Identify which cell holds the provided text, then report its (x, y) central coordinate. 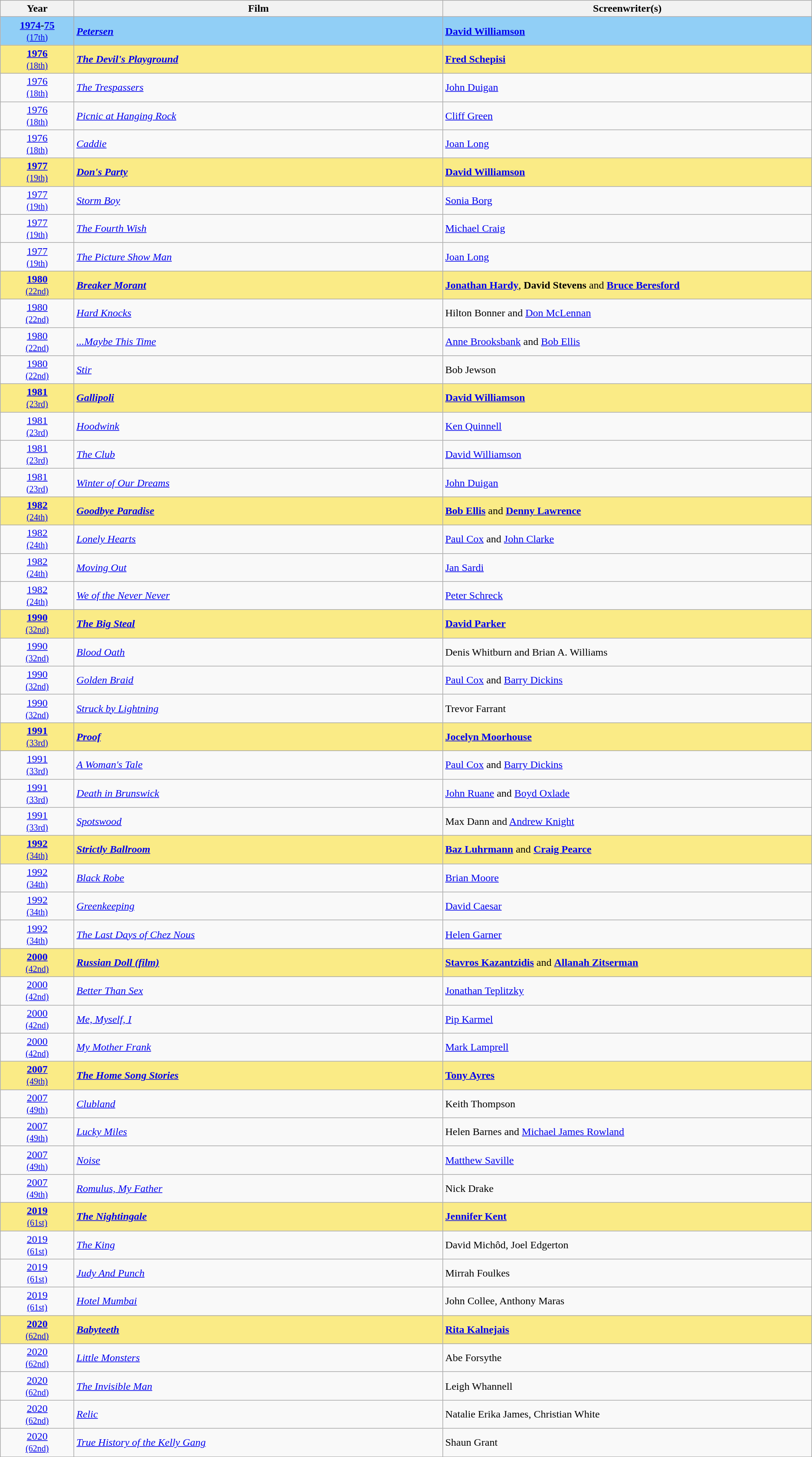
Paul Cox and John Clarke (627, 539)
Greenkeeping (259, 906)
Hilton Bonner and Don McLennan (627, 313)
David Parker (627, 624)
...Maybe This Time (259, 341)
Leigh Whannell (627, 1386)
The King (259, 1244)
Keith Thompson (627, 1104)
John Ruane and Boyd Oxlade (627, 793)
Lonely Hearts (259, 539)
Golden Braid (259, 680)
The Devil's Playground (259, 59)
Clubland (259, 1104)
Winter of Our Dreams (259, 482)
Stavros Kazantzidis and Allanah Zitserman (627, 962)
Don's Party (259, 172)
Year (37, 9)
Noise (259, 1160)
Matthew Saville (627, 1160)
Moving Out (259, 568)
Black Robe (259, 878)
Screenwriter(s) (627, 9)
Anne Brooksbank and Bob Ellis (627, 341)
Jennifer Kent (627, 1217)
Petersen (259, 31)
Strictly Ballroom (259, 850)
Breaker Morant (259, 285)
Goodbye Paradise (259, 511)
Jocelyn Moorhouse (627, 737)
Cliff Green (627, 115)
Jan Sardi (627, 568)
Death in Brunswick (259, 793)
The Home Song Stories (259, 1075)
The Club (259, 455)
David Michôd, Joel Edgerton (627, 1244)
My Mother Frank (259, 1047)
Russian Doll (film) (259, 962)
Tony Ayres (627, 1075)
Abe Forsythe (627, 1358)
Shaun Grant (627, 1442)
Denis Whitburn and Brian A. Williams (627, 652)
Mark Lamprell (627, 1047)
Bob Ellis and Denny Lawrence (627, 511)
The Picture Show Man (259, 257)
Blood Oath (259, 652)
Romulus, My Father (259, 1188)
Michael Craig (627, 228)
Stir (259, 370)
The Fourth Wish (259, 228)
We of the Never Never (259, 595)
Max Dann and Andrew Knight (627, 822)
Lucky Miles (259, 1132)
Sonia Borg (627, 200)
Babyteeth (259, 1329)
Fred Schepisi (627, 59)
Rita Kalnejais (627, 1329)
Brian Moore (627, 878)
Ken Quinnell (627, 426)
Me, Myself, I (259, 1019)
Proof (259, 737)
The Nightingale (259, 1217)
John Collee, Anthony Maras (627, 1302)
Struck by Lightning (259, 708)
Helen Barnes and Michael James Rowland (627, 1132)
Spotswood (259, 822)
A Woman's Tale (259, 765)
Picnic at Hanging Rock (259, 115)
Hard Knocks (259, 313)
Gallipoli (259, 398)
Nick Drake (627, 1188)
Pip Karmel (627, 1019)
Baz Luhrmann and Craig Pearce (627, 850)
Helen Garner (627, 935)
Natalie Erika James, Christian White (627, 1414)
Hotel Mumbai (259, 1302)
Hoodwink (259, 426)
Judy And Punch (259, 1273)
1974-75(17th) (37, 31)
Storm Boy (259, 200)
The Trespassers (259, 88)
Better Than Sex (259, 991)
The Last Days of Chez Nous (259, 935)
Trevor Farrant (627, 708)
Caddie (259, 144)
True History of the Kelly Gang (259, 1442)
Film (259, 9)
Jonathan Teplitzky (627, 991)
The Invisible Man (259, 1386)
Peter Schreck (627, 595)
Little Monsters (259, 1358)
Jonathan Hardy, David Stevens and Bruce Beresford (627, 285)
The Big Steal (259, 624)
David Caesar (627, 906)
Mirrah Foulkes (627, 1273)
Bob Jewson (627, 370)
Relic (259, 1414)
